Detect which cell encompasses the target text, then output its (x, y) center coordinate. 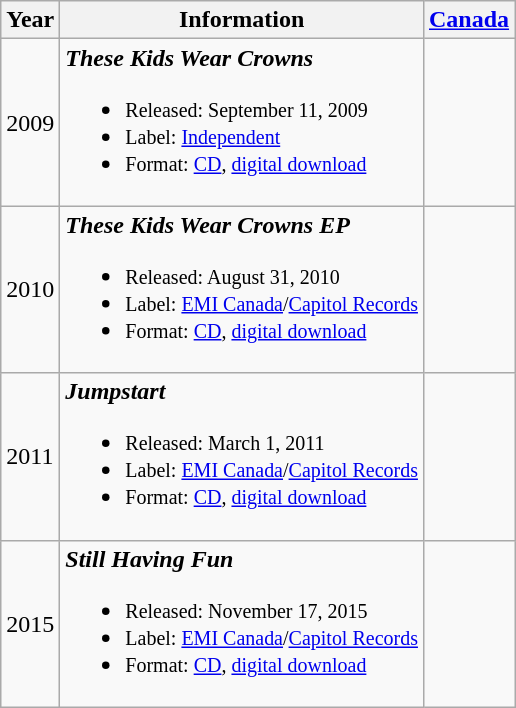
These Kids Wear Crowns EPReleased: August 31, 2010Label: EMI Canada/Capitol RecordsFormat: CD, digital download (242, 290)
Canada (468, 20)
2010 (30, 290)
Year (30, 20)
2011 (30, 456)
2015 (30, 624)
JumpstartReleased: March 1, 2011Label: EMI Canada/Capitol RecordsFormat: CD, digital download (242, 456)
These Kids Wear CrownsReleased: September 11, 2009Label: IndependentFormat: CD, digital download (242, 122)
Still Having FunReleased: November 17, 2015Label: EMI Canada/Capitol RecordsFormat: CD, digital download (242, 624)
2009 (30, 122)
Information (242, 20)
